Return the (X, Y) coordinate for the center point of the cell that contains the specified text.  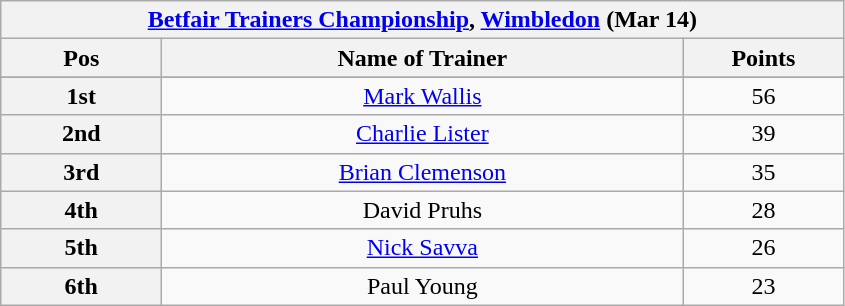
Points (764, 58)
Charlie Lister (422, 134)
26 (764, 248)
2nd (82, 134)
Name of Trainer (422, 58)
4th (82, 210)
Nick Savva (422, 248)
Betfair Trainers Championship, Wimbledon (Mar 14) (422, 20)
1st (82, 96)
Paul Young (422, 286)
5th (82, 248)
David Pruhs (422, 210)
39 (764, 134)
Pos (82, 58)
23 (764, 286)
3rd (82, 172)
6th (82, 286)
28 (764, 210)
56 (764, 96)
35 (764, 172)
Mark Wallis (422, 96)
Brian Clemenson (422, 172)
